Locate the cell with the specified text and output its [x, y] center coordinate. 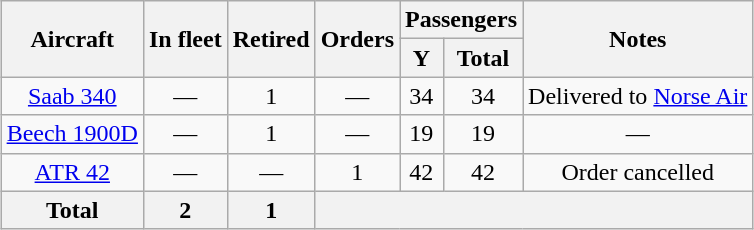
ATR 42 [72, 172]
Beech 1900D [72, 134]
Orders [357, 39]
Retired [271, 39]
Delivered to Norse Air [638, 96]
Saab 340 [72, 96]
Order cancelled [638, 172]
Passengers [462, 20]
Y [422, 58]
Aircraft [72, 39]
2 [185, 210]
In fleet [185, 39]
Notes [638, 39]
